Determine the [x, y] coordinate at the center of the cell enclosing the given text.  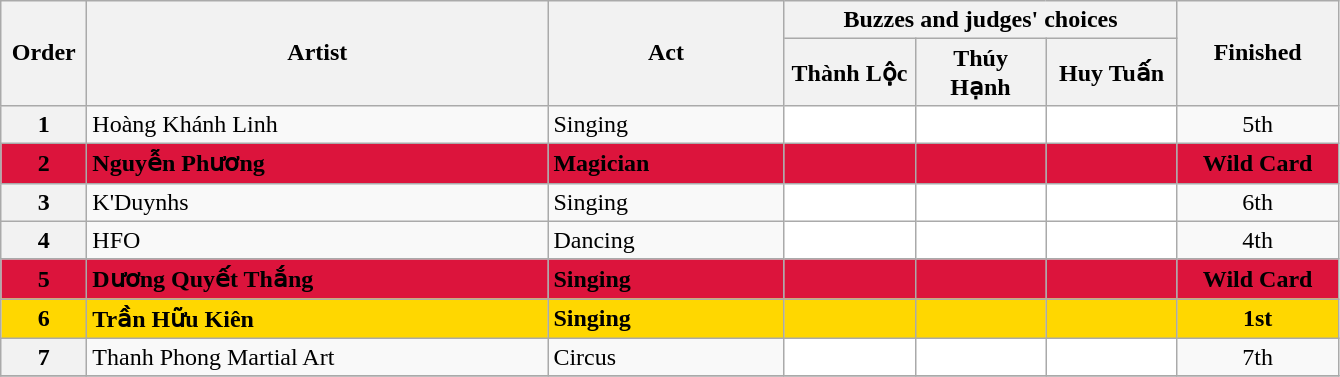
Dancing [666, 240]
1 [44, 124]
Artist [318, 54]
Circus [666, 357]
4th [1258, 240]
Nguyễn Phương [318, 163]
Trần Hữu Kiên [318, 319]
Thúy Hạnh [980, 72]
Thành Lộc [850, 72]
Magician [666, 163]
5 [44, 279]
Buzzes and judges' choices [980, 20]
Finished [1258, 54]
Dương Quyết Thắng [318, 279]
K'Duynhs [318, 202]
3 [44, 202]
HFO [318, 240]
6th [1258, 202]
Huy Tuấn [1112, 72]
Thanh Phong Martial Art [318, 357]
7 [44, 357]
Order [44, 54]
1st [1258, 319]
5th [1258, 124]
Hoàng Khánh Linh [318, 124]
Act [666, 54]
6 [44, 319]
2 [44, 163]
4 [44, 240]
7th [1258, 357]
